Identify which cell holds the provided text, then report its [X, Y] central coordinate. 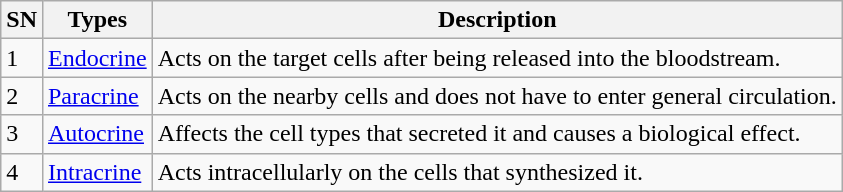
3 [22, 134]
2 [22, 96]
4 [22, 172]
Paracrine [97, 96]
Intracrine [97, 172]
Acts on the nearby cells and does not have to enter general circulation. [497, 96]
Autocrine [97, 134]
Acts on the target cells after being released into the bloodstream. [497, 58]
SN [22, 20]
Description [497, 20]
Affects the cell types that secreted it and causes a biological effect. [497, 134]
Types [97, 20]
Endocrine [97, 58]
1 [22, 58]
Acts intracellularly on the cells that synthesized it. [497, 172]
